Capture the cell that displays the provided text and extract its (X, Y) central coordinate. 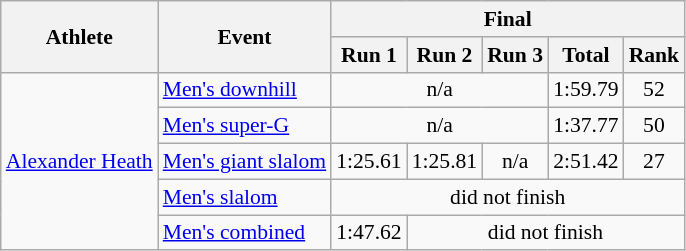
Run 1 (368, 55)
1:59.79 (586, 90)
Rank (654, 55)
27 (654, 162)
Final (508, 19)
Men's slalom (245, 197)
Men's giant slalom (245, 162)
Men's downhill (245, 90)
Total (586, 55)
1:47.62 (368, 233)
50 (654, 126)
Alexander Heath (80, 161)
1:37.77 (586, 126)
Athlete (80, 36)
Run 2 (444, 55)
Event (245, 36)
52 (654, 90)
1:25.81 (444, 162)
Men's super-G (245, 126)
Men's combined (245, 233)
1:25.61 (368, 162)
Run 3 (515, 55)
2:51.42 (586, 162)
